Scan for the cell matching the given text and deliver its [x, y] coordinate at center. 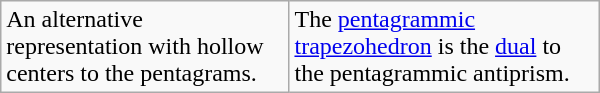
The pentagrammic trapezohedron is the dual to the pentagrammic antiprism. [444, 47]
An alternative representation with hollow centers to the pentagrams. [145, 47]
